Find where the given text appears and provide that cell's center as (X, Y) coordinate. 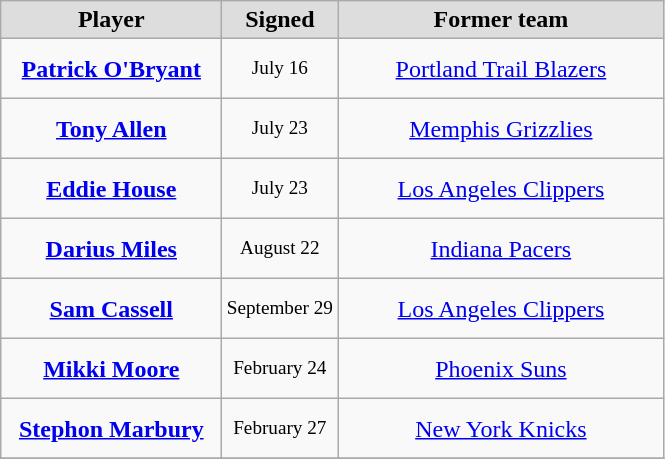
Memphis Grizzlies (501, 129)
Patrick O'Bryant (112, 69)
Stephon Marbury (112, 429)
September 29 (280, 309)
August 22 (280, 249)
Former team (501, 20)
New York Knicks (501, 429)
Signed (280, 20)
Indiana Pacers (501, 249)
July 16 (280, 69)
Player (112, 20)
Eddie House (112, 189)
Phoenix Suns (501, 369)
Mikki Moore (112, 369)
Portland Trail Blazers (501, 69)
February 27 (280, 429)
February 24 (280, 369)
Darius Miles (112, 249)
Sam Cassell (112, 309)
Tony Allen (112, 129)
